Determine the (X, Y) coordinate at the center of the cell enclosing the given text.  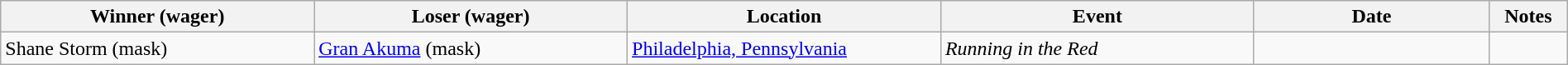
Shane Storm (mask) (157, 48)
Winner (wager) (157, 17)
Running in the Red (1097, 48)
Philadelphia, Pennsylvania (784, 48)
Notes (1528, 17)
Date (1371, 17)
Loser (wager) (471, 17)
Gran Akuma (mask) (471, 48)
Location (784, 17)
Event (1097, 17)
